Search for the cell housing the specified text and yield its [x, y] center coordinate. 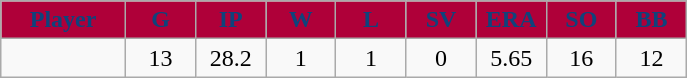
L [371, 20]
SV [441, 20]
W [301, 20]
IP [231, 20]
BB [651, 20]
ERA [511, 20]
28.2 [231, 58]
13 [160, 58]
Player [64, 20]
12 [651, 58]
G [160, 20]
5.65 [511, 58]
SO [581, 20]
0 [441, 58]
16 [581, 58]
